Extract the (X, Y) coordinate from the center of the cell holding the provided text.  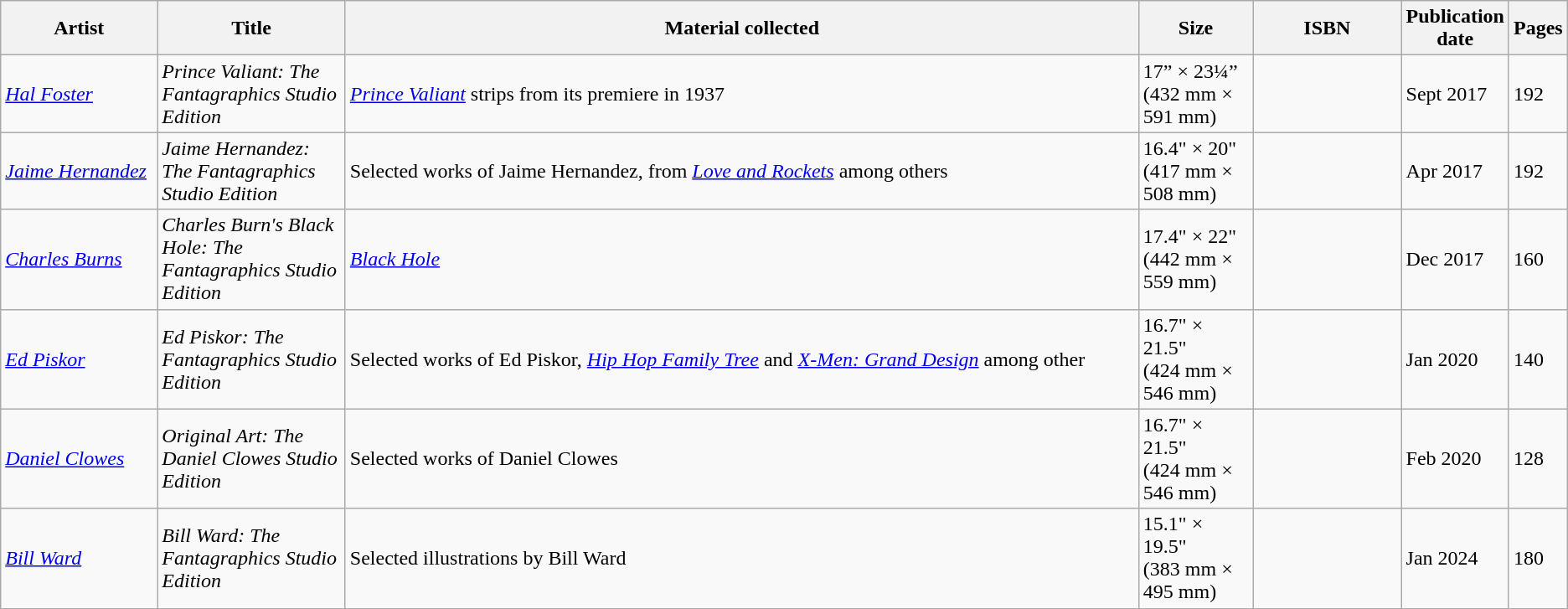
Hal Foster (79, 94)
15.1" × 19.5"(383 mm × 495 mm) (1195, 558)
Jaime Hernandez (79, 171)
128 (1538, 459)
Selected illustrations by Bill Ward (742, 558)
Charles Burn's Black Hole: The Fantagraphics Studio Edition (251, 260)
180 (1538, 558)
Bill Ward (79, 558)
Charles Burns (79, 260)
Dec 2017 (1455, 260)
Original Art: The Daniel Clowes Studio Edition (251, 459)
Feb 2020 (1455, 459)
Black Hole (742, 260)
Apr 2017 (1455, 171)
Prince Valiant strips from its premiere in 1937 (742, 94)
Material collected (742, 28)
Artist (79, 28)
Pages (1538, 28)
ISBN (1327, 28)
Title (251, 28)
17” × 23¼”(432 mm × 591 mm) (1195, 94)
Ed Piskor (79, 359)
Sept 2017 (1455, 94)
Jaime Hernandez: The Fantagraphics Studio Edition (251, 171)
Size (1195, 28)
Ed Piskor: The Fantagraphics Studio Edition (251, 359)
Daniel Clowes (79, 459)
Jan 2020 (1455, 359)
160 (1538, 260)
Selected works of Jaime Hernandez, from Love and Rockets among others (742, 171)
Bill Ward: The Fantagraphics Studio Edition (251, 558)
17.4" × 22"(442 mm × 559 mm) (1195, 260)
Selected works of Daniel Clowes (742, 459)
16.4" × 20"(417 mm × 508 mm) (1195, 171)
Selected works of Ed Piskor, Hip Hop Family Tree and X-Men: Grand Design among other (742, 359)
140 (1538, 359)
Prince Valiant: The Fantagraphics Studio Edition (251, 94)
Jan 2024 (1455, 558)
Publication date (1455, 28)
